Capture the cell that displays the provided text and extract its [X, Y] central coordinate. 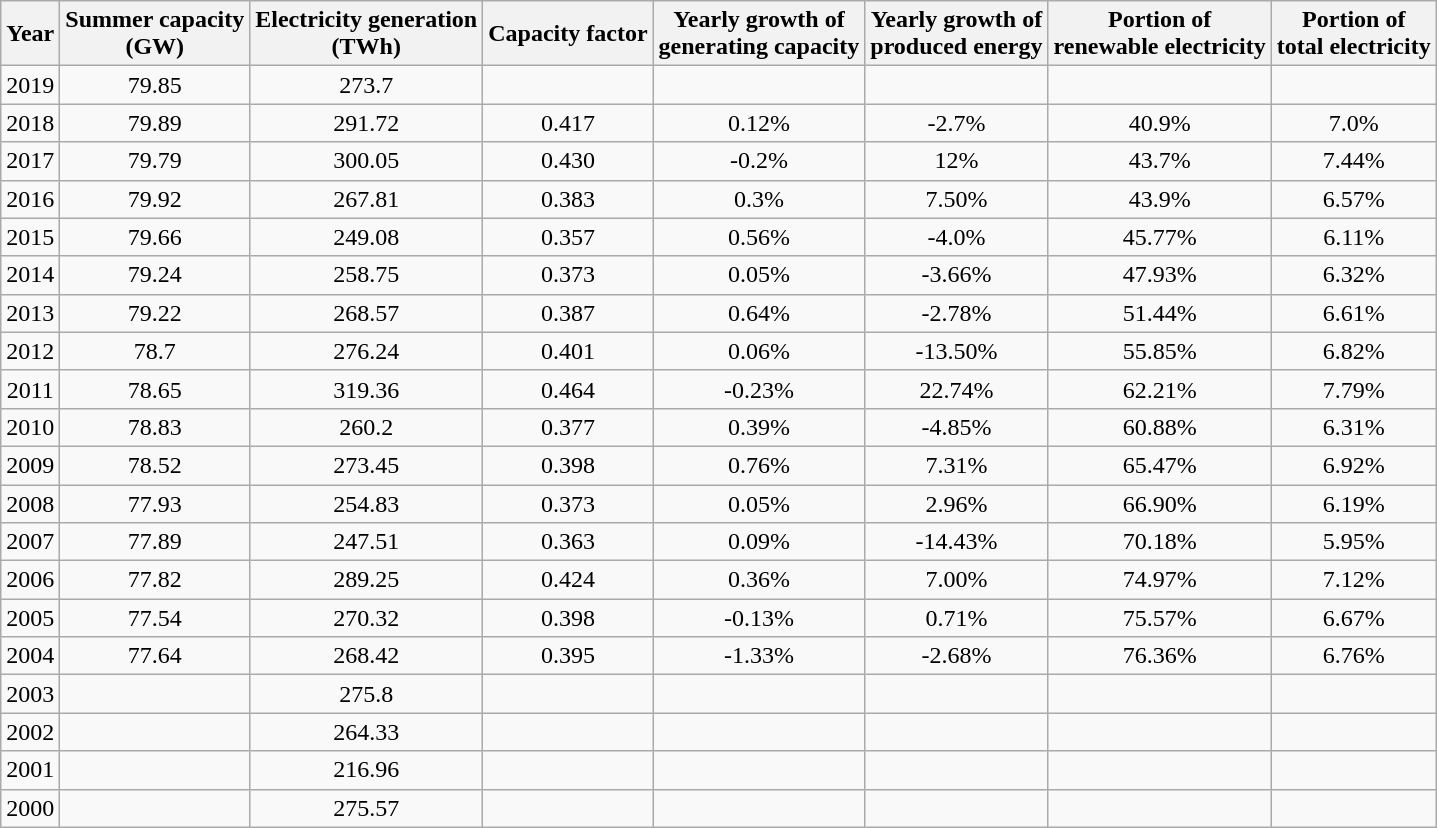
2013 [30, 313]
22.74% [956, 389]
Electricity generation (TWh) [366, 34]
247.51 [366, 542]
6.11% [1354, 237]
2006 [30, 580]
7.79% [1354, 389]
7.0% [1354, 123]
268.57 [366, 313]
0.36% [759, 580]
Capacity factor [568, 34]
267.81 [366, 199]
0.430 [568, 161]
254.83 [366, 503]
7.44% [1354, 161]
7.31% [956, 465]
6.31% [1354, 427]
2011 [30, 389]
0.401 [568, 351]
60.88% [1160, 427]
2018 [30, 123]
-0.2% [759, 161]
260.2 [366, 427]
55.85% [1160, 351]
77.82 [155, 580]
66.90% [1160, 503]
79.22 [155, 313]
-13.50% [956, 351]
Year [30, 34]
75.57% [1160, 618]
6.61% [1354, 313]
43.7% [1160, 161]
0.383 [568, 199]
12% [956, 161]
2017 [30, 161]
78.65 [155, 389]
2000 [30, 808]
77.93 [155, 503]
Portion of total electricity [1354, 34]
6.67% [1354, 618]
0.395 [568, 656]
2019 [30, 85]
0.424 [568, 580]
Yearly growth of generating capacity [759, 34]
275.8 [366, 694]
5.95% [1354, 542]
-2.7% [956, 123]
79.92 [155, 199]
2005 [30, 618]
291.72 [366, 123]
2002 [30, 732]
77.89 [155, 542]
79.89 [155, 123]
-0.13% [759, 618]
45.77% [1160, 237]
79.79 [155, 161]
2016 [30, 199]
0.76% [759, 465]
300.05 [366, 161]
70.18% [1160, 542]
273.7 [366, 85]
0.3% [759, 199]
275.57 [366, 808]
2003 [30, 694]
-14.43% [956, 542]
65.47% [1160, 465]
6.57% [1354, 199]
77.54 [155, 618]
6.19% [1354, 503]
7.00% [956, 580]
2014 [30, 275]
78.52 [155, 465]
2008 [30, 503]
2009 [30, 465]
2.96% [956, 503]
7.12% [1354, 580]
249.08 [366, 237]
2010 [30, 427]
273.45 [366, 465]
6.82% [1354, 351]
Yearly growth of produced energy [956, 34]
0.357 [568, 237]
-1.33% [759, 656]
47.93% [1160, 275]
74.97% [1160, 580]
76.36% [1160, 656]
319.36 [366, 389]
264.33 [366, 732]
2001 [30, 770]
6.32% [1354, 275]
2004 [30, 656]
0.363 [568, 542]
78.83 [155, 427]
-4.85% [956, 427]
Portion of renewable electricity [1160, 34]
276.24 [366, 351]
78.7 [155, 351]
216.96 [366, 770]
-3.66% [956, 275]
40.9% [1160, 123]
43.9% [1160, 199]
79.24 [155, 275]
Summer capacity (GW) [155, 34]
2012 [30, 351]
7.50% [956, 199]
-2.78% [956, 313]
79.66 [155, 237]
-4.0% [956, 237]
79.85 [155, 85]
62.21% [1160, 389]
51.44% [1160, 313]
2007 [30, 542]
-0.23% [759, 389]
0.71% [956, 618]
0.64% [759, 313]
6.76% [1354, 656]
0.06% [759, 351]
0.39% [759, 427]
268.42 [366, 656]
0.377 [568, 427]
0.464 [568, 389]
0.417 [568, 123]
0.12% [759, 123]
270.32 [366, 618]
-2.68% [956, 656]
77.64 [155, 656]
0.387 [568, 313]
6.92% [1354, 465]
0.56% [759, 237]
2015 [30, 237]
258.75 [366, 275]
0.09% [759, 542]
289.25 [366, 580]
